Detect which cell encompasses the target text, then output its [X, Y] center coordinate. 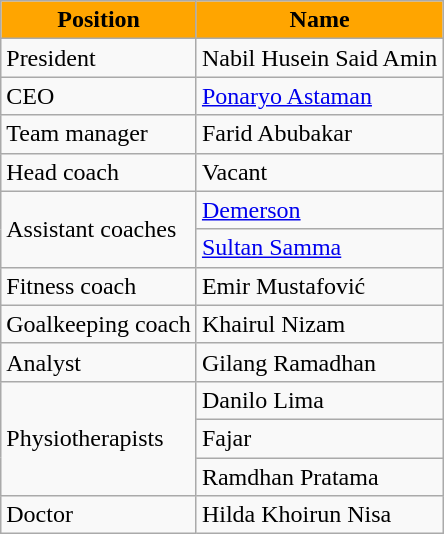
Demerson [319, 210]
Goalkeeping coach [99, 324]
Farid Abubakar [319, 134]
Hilda Khoirun Nisa [319, 515]
Assistant coaches [99, 229]
Danilo Lima [319, 400]
Head coach [99, 172]
CEO [99, 96]
Khairul Nizam [319, 324]
Nabil Husein Said Amin [319, 58]
Name [319, 20]
Physiotherapists [99, 438]
Gilang Ramadhan [319, 362]
Fajar [319, 438]
Sultan Samma [319, 248]
Doctor [99, 515]
Fitness coach [99, 286]
Vacant [319, 172]
Analyst [99, 362]
President [99, 58]
Position [99, 20]
Ramdhan Pratama [319, 477]
Team manager [99, 134]
Emir Mustafović [319, 286]
Ponaryo Astaman [319, 96]
